Find where the given text appears and provide that cell's center as [X, Y] coordinate. 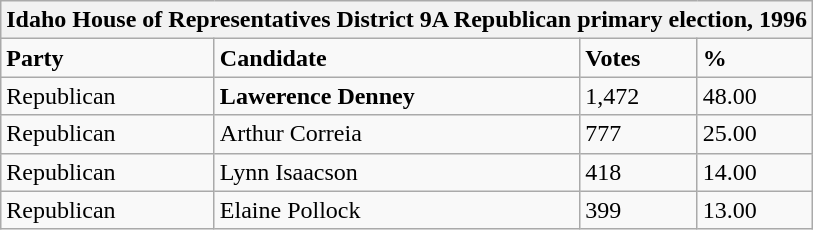
Votes [638, 58]
25.00 [754, 134]
Party [108, 58]
Idaho House of Representatives District 9A Republican primary election, 1996 [407, 20]
Arthur Correia [396, 134]
1,472 [638, 96]
399 [638, 210]
Candidate [396, 58]
14.00 [754, 172]
Elaine Pollock [396, 210]
% [754, 58]
418 [638, 172]
13.00 [754, 210]
Lawerence Denney [396, 96]
48.00 [754, 96]
777 [638, 134]
Lynn Isaacson [396, 172]
